Identify which cell holds the provided text, then report its (X, Y) central coordinate. 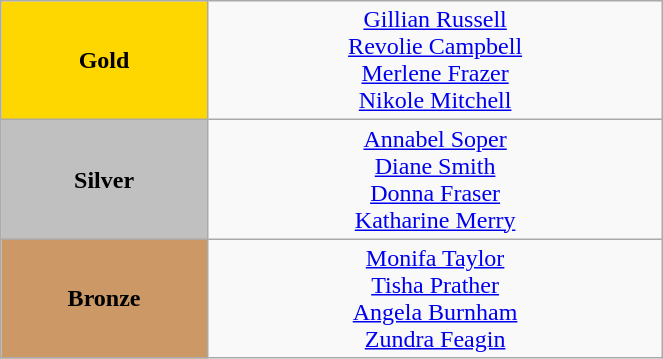
Gold (104, 60)
Bronze (104, 298)
Gillian RussellRevolie CampbellMerlene FrazerNikole Mitchell (434, 60)
Silver (104, 180)
Annabel SoperDiane SmithDonna FraserKatharine Merry (434, 180)
Monifa TaylorTisha PratherAngela BurnhamZundra Feagin (434, 298)
